Output the [x, y] coordinate of the center of the cell containing the given text.  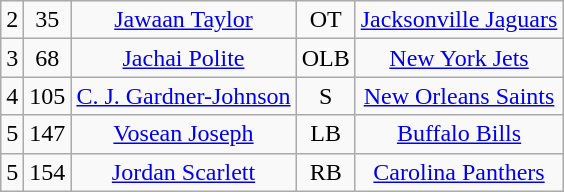
New York Jets [459, 58]
35 [48, 20]
154 [48, 172]
4 [12, 96]
105 [48, 96]
147 [48, 134]
Carolina Panthers [459, 172]
OT [326, 20]
S [326, 96]
Jacksonville Jaguars [459, 20]
OLB [326, 58]
3 [12, 58]
Jachai Polite [184, 58]
New Orleans Saints [459, 96]
Jawaan Taylor [184, 20]
LB [326, 134]
2 [12, 20]
68 [48, 58]
Jordan Scarlett [184, 172]
Buffalo Bills [459, 134]
Vosean Joseph [184, 134]
C. J. Gardner-Johnson [184, 96]
RB [326, 172]
